Output the [x, y] coordinate of the center of the cell containing the given text.  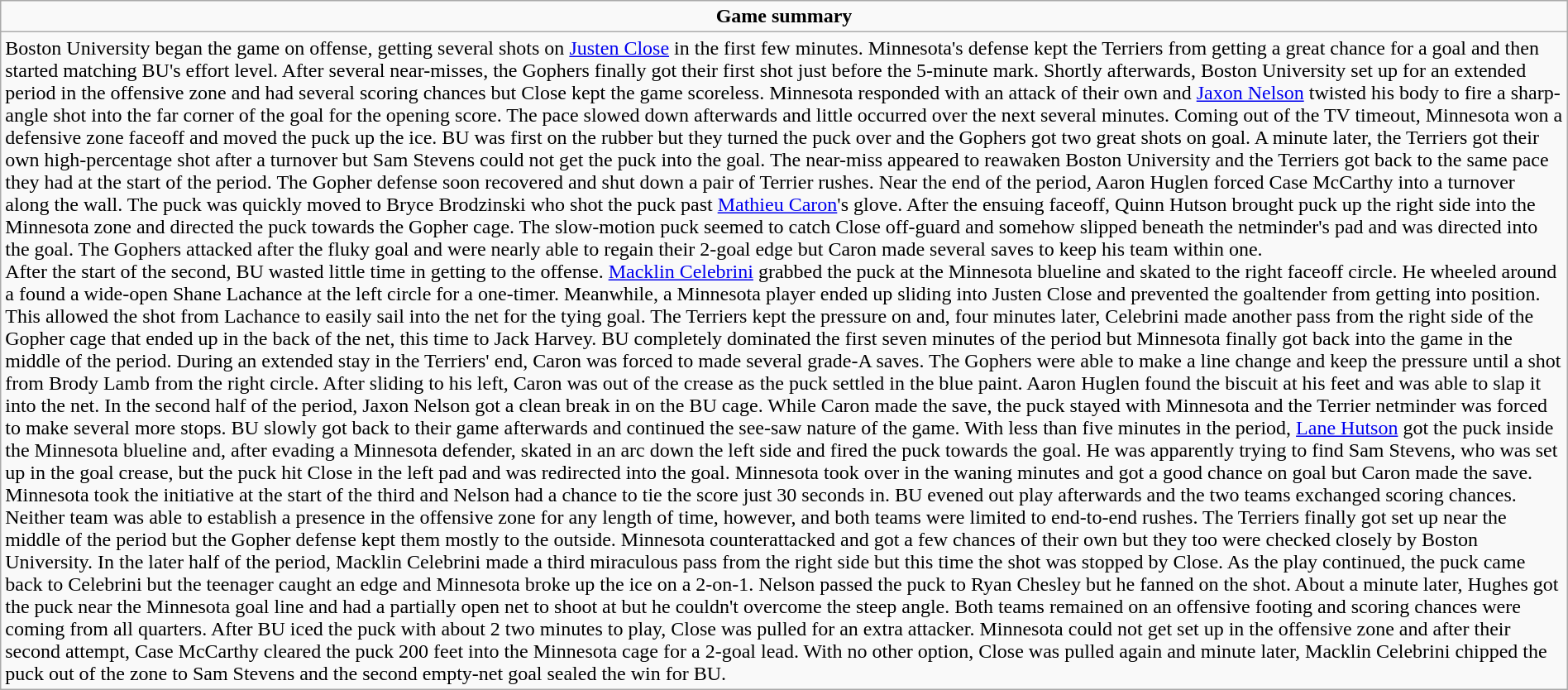
Game summary [784, 17]
